From the cell containing the given text, extract its center point as [x, y] coordinate. 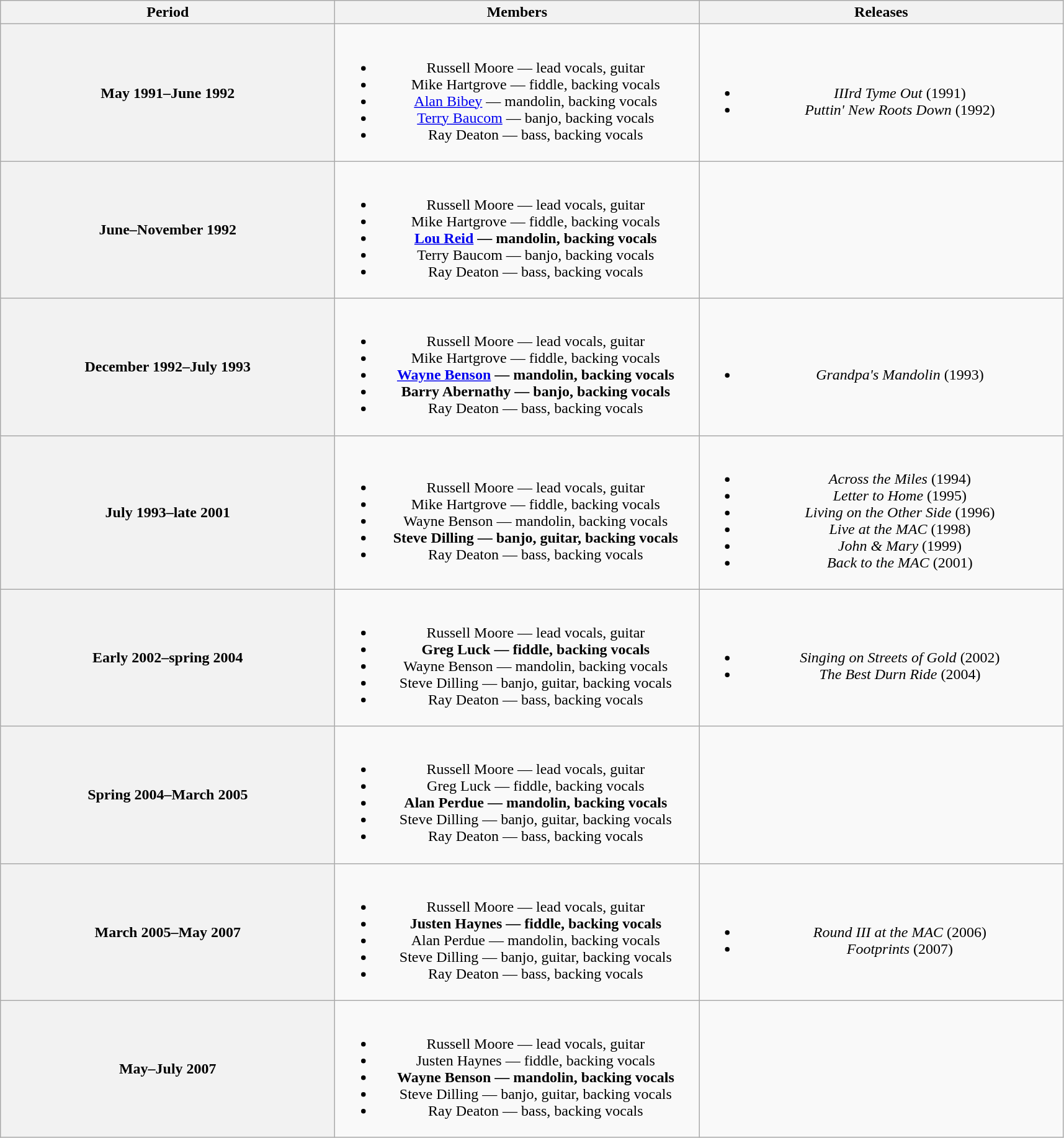
Grandpa's Mandolin (1993) [881, 367]
Period [168, 12]
Members [517, 12]
IIIrd Tyme Out (1991)Puttin' New Roots Down (1992) [881, 93]
December 1992–July 1993 [168, 367]
Spring 2004–March 2005 [168, 795]
July 1993–late 2001 [168, 512]
Round III at the MAC (2006)Footprints (2007) [881, 931]
March 2005–May 2007 [168, 931]
June–November 1992 [168, 229]
Across the Miles (1994)Letter to Home (1995)Living on the Other Side (1996)Live at the MAC (1998)John & Mary (1999)Back to the MAC (2001) [881, 512]
Singing on Streets of Gold (2002)The Best Durn Ride (2004) [881, 657]
May–July 2007 [168, 1069]
Releases [881, 12]
Early 2002–spring 2004 [168, 657]
May 1991–June 1992 [168, 93]
